Determine the (x, y) coordinate at the center of the cell enclosing the given text.  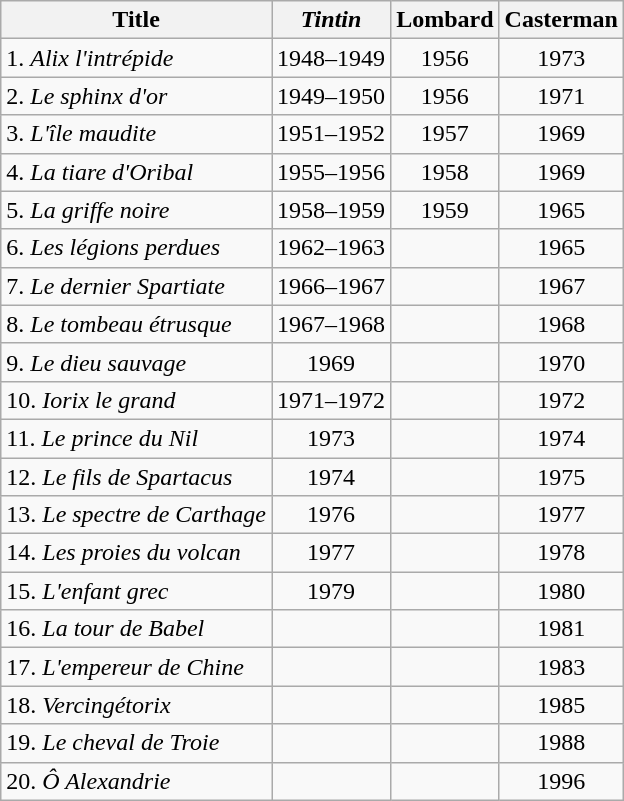
14. Les proies du volcan (136, 553)
10. Iorix le grand (136, 400)
1955–1956 (332, 172)
1971–1972 (332, 400)
1970 (561, 362)
1980 (561, 591)
12. Le fils de Spartacus (136, 477)
1988 (561, 743)
1967 (561, 286)
7. Le dernier Spartiate (136, 286)
Casterman (561, 20)
18. Vercingétorix (136, 705)
1958 (445, 172)
15. L'enfant grec (136, 591)
1972 (561, 400)
17. L'empereur de Chine (136, 667)
1985 (561, 705)
Tintin (332, 20)
4. La tiare d'Oribal (136, 172)
19. Le cheval de Troie (136, 743)
1958–1959 (332, 210)
1978 (561, 553)
1967–1968 (332, 324)
1976 (332, 515)
Title (136, 20)
11. Le prince du Nil (136, 438)
6. Les légions perdues (136, 248)
1996 (561, 781)
1957 (445, 134)
8. Le tombeau étrusque (136, 324)
Lombard (445, 20)
1971 (561, 96)
1981 (561, 629)
16. La tour de Babel (136, 629)
1951–1952 (332, 134)
13. Le spectre de Carthage (136, 515)
1968 (561, 324)
1959 (445, 210)
9. Le dieu sauvage (136, 362)
1. Alix l'intrépide (136, 58)
1962–1963 (332, 248)
1983 (561, 667)
1966–1967 (332, 286)
5. La griffe noire (136, 210)
20. Ô Alexandrie (136, 781)
2. Le sphinx d'or (136, 96)
1948–1949 (332, 58)
1979 (332, 591)
3. L'île maudite (136, 134)
1975 (561, 477)
1949–1950 (332, 96)
